Identify which cell holds the provided text, then report its (x, y) central coordinate. 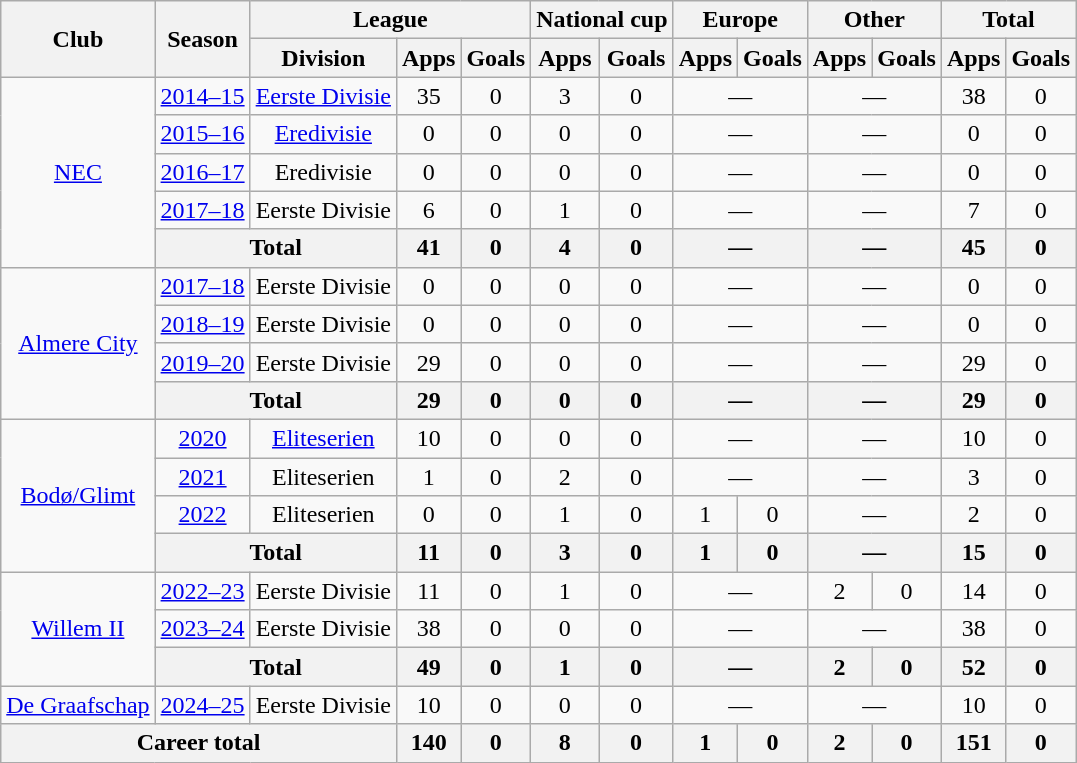
Season (202, 39)
2018–19 (202, 324)
2015–16 (202, 134)
7 (973, 210)
Other (874, 20)
2014–15 (202, 96)
Almere City (78, 343)
Willem II (78, 629)
Europe (740, 20)
2021 (202, 477)
Club (78, 39)
151 (973, 743)
2016–17 (202, 172)
Bodø/Glimt (78, 495)
National cup (602, 20)
De Graafschap (78, 705)
2023–24 (202, 629)
14 (973, 591)
15 (973, 553)
4 (565, 248)
49 (428, 667)
35 (428, 96)
6 (428, 210)
Career total (199, 743)
2020 (202, 438)
2019–20 (202, 362)
Division (323, 58)
2022–23 (202, 591)
41 (428, 248)
45 (973, 248)
140 (428, 743)
52 (973, 667)
2024–25 (202, 705)
NEC (78, 172)
8 (565, 743)
2022 (202, 515)
League (390, 20)
